Scan for the cell matching the given text and deliver its (X, Y) coordinate at center. 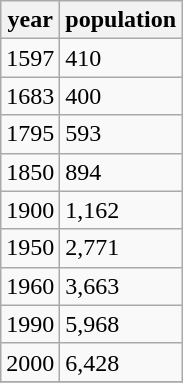
1850 (30, 172)
1597 (30, 58)
2000 (30, 362)
1990 (30, 324)
1683 (30, 96)
1900 (30, 210)
1950 (30, 248)
3,663 (121, 286)
894 (121, 172)
410 (121, 58)
593 (121, 134)
1,162 (121, 210)
1795 (30, 134)
2,771 (121, 248)
5,968 (121, 324)
6,428 (121, 362)
400 (121, 96)
year (30, 20)
1960 (30, 286)
population (121, 20)
